Output the (x, y) coordinate of the center of the cell containing the given text.  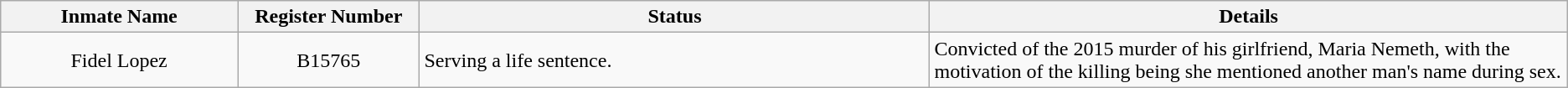
Serving a life sentence. (675, 60)
Fidel Lopez (119, 60)
B15765 (328, 60)
Register Number (328, 17)
Convicted of the 2015 murder of his girlfriend, Maria Nemeth, with the motivation of the killing being she mentioned another man's name during sex. (1248, 60)
Inmate Name (119, 17)
Status (675, 17)
Details (1248, 17)
